Search for the cell housing the specified text and yield its (X, Y) center coordinate. 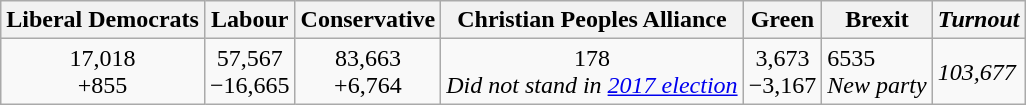
178Did not stand in 2017 election (592, 72)
83,663+6,764 (368, 72)
Liberal Democrats (103, 20)
Brexit (877, 20)
Turnout (978, 20)
57,567−16,665 (250, 72)
Conservative (368, 20)
17,018+855 (103, 72)
3,673−3,167 (782, 72)
Christian Peoples Alliance (592, 20)
Labour (250, 20)
6535New party (877, 72)
Green (782, 20)
103,677 (978, 72)
